Identify which cell holds the provided text, then report its (x, y) central coordinate. 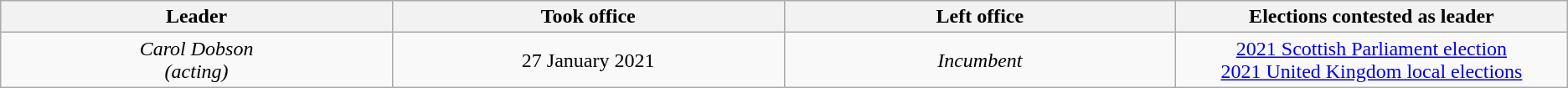
Took office (588, 17)
Left office (980, 17)
2021 Scottish Parliament election2021 United Kingdom local elections (1372, 60)
27 January 2021 (588, 60)
Carol Dobson(acting) (197, 60)
Leader (197, 17)
Elections contested as leader (1372, 17)
Incumbent (980, 60)
